Extract the [X, Y] coordinate from the center of the cell holding the provided text.  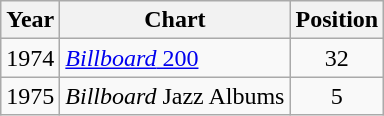
Year [30, 20]
Billboard 200 [175, 58]
32 [337, 58]
5 [337, 96]
1975 [30, 96]
Chart [175, 20]
1974 [30, 58]
Billboard Jazz Albums [175, 96]
Position [337, 20]
